Determine the (x, y) coordinate at the center of the cell enclosing the given text.  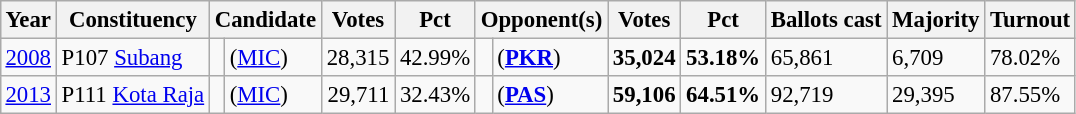
53.18% (724, 57)
64.51% (724, 95)
P107 Subang (132, 57)
(PKR) (550, 57)
2013 (28, 95)
Ballots cast (826, 20)
(PAS) (550, 95)
6,709 (936, 57)
42.99% (436, 57)
35,024 (644, 57)
32.43% (436, 95)
92,719 (826, 95)
Candidate (265, 20)
P111 Kota Raja (132, 95)
Opponent(s) (541, 20)
2008 (28, 57)
28,315 (358, 57)
78.02% (1030, 57)
87.55% (1030, 95)
Constituency (132, 20)
59,106 (644, 95)
Turnout (1030, 20)
65,861 (826, 57)
29,395 (936, 95)
Majority (936, 20)
29,711 (358, 95)
Year (28, 20)
